Output the (X, Y) coordinate of the center of the cell containing the given text.  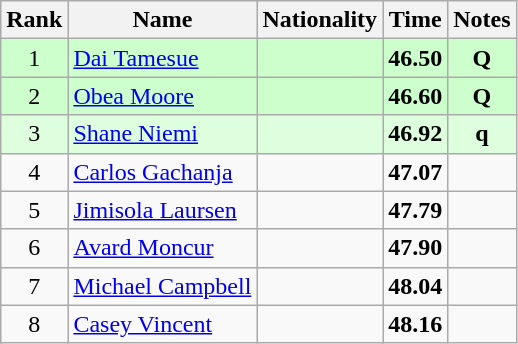
46.60 (416, 96)
6 (34, 248)
Name (162, 20)
2 (34, 96)
Jimisola Laursen (162, 210)
5 (34, 210)
47.90 (416, 248)
q (482, 134)
46.50 (416, 58)
Notes (482, 20)
Michael Campbell (162, 286)
7 (34, 286)
47.07 (416, 172)
8 (34, 324)
Nationality (320, 20)
1 (34, 58)
Avard Moncur (162, 248)
48.04 (416, 286)
Obea Moore (162, 96)
4 (34, 172)
Carlos Gachanja (162, 172)
Casey Vincent (162, 324)
46.92 (416, 134)
3 (34, 134)
Rank (34, 20)
Shane Niemi (162, 134)
Dai Tamesue (162, 58)
47.79 (416, 210)
Time (416, 20)
48.16 (416, 324)
